Find where the given text appears and provide that cell's center as (X, Y) coordinate. 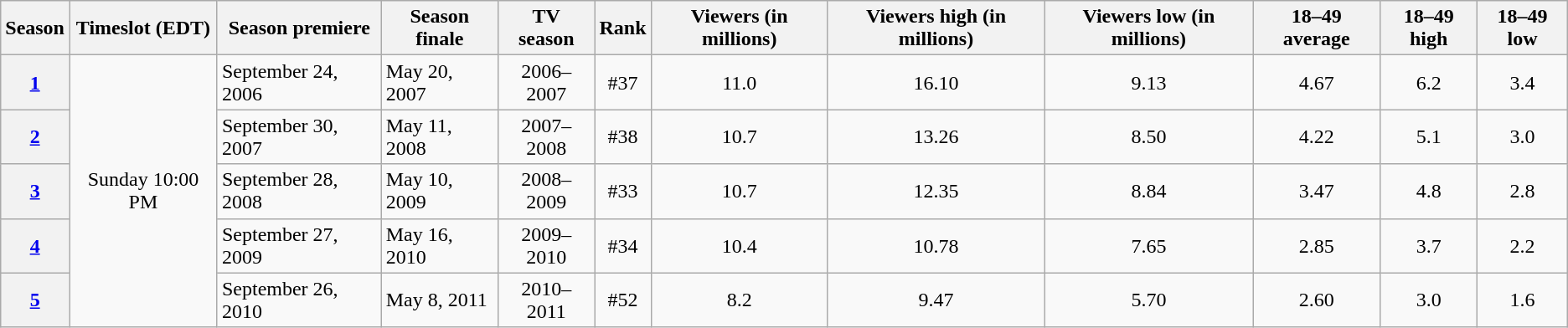
September 28, 2008 (299, 191)
September 27, 2009 (299, 246)
16.10 (936, 82)
1.6 (1523, 300)
2.8 (1523, 191)
5.70 (1149, 300)
May 20, 2007 (439, 82)
18–49 high (1429, 28)
September 26, 2010 (299, 300)
May 10, 2009 (439, 191)
5.1 (1429, 137)
TV season (546, 28)
Viewers (in millions) (739, 28)
2007–2008 (546, 137)
2 (35, 137)
2.60 (1317, 300)
Sunday 10:00 PM (142, 191)
Viewers high (in millions) (936, 28)
#34 (623, 246)
9.13 (1149, 82)
3.47 (1317, 191)
11.0 (739, 82)
3 (35, 191)
4.67 (1317, 82)
4 (35, 246)
8.50 (1149, 137)
#38 (623, 137)
10.78 (936, 246)
Timeslot (EDT) (142, 28)
10.4 (739, 246)
1 (35, 82)
September 24, 2006 (299, 82)
May 16, 2010 (439, 246)
May 11, 2008 (439, 137)
Rank (623, 28)
3.4 (1523, 82)
2.2 (1523, 246)
#37 (623, 82)
18–49 average (1317, 28)
Season finale (439, 28)
2010–2011 (546, 300)
#52 (623, 300)
2.85 (1317, 246)
Season (35, 28)
2006–2007 (546, 82)
12.35 (936, 191)
May 8, 2011 (439, 300)
3.7 (1429, 246)
#33 (623, 191)
8.84 (1149, 191)
8.2 (739, 300)
September 30, 2007 (299, 137)
9.47 (936, 300)
6.2 (1429, 82)
Viewers low (in millions) (1149, 28)
5 (35, 300)
13.26 (936, 137)
Season premiere (299, 28)
18–49 low (1523, 28)
7.65 (1149, 246)
2008–2009 (546, 191)
4.22 (1317, 137)
4.8 (1429, 191)
2009–2010 (546, 246)
